Output the (x, y) coordinate of the center of the cell containing the given text.  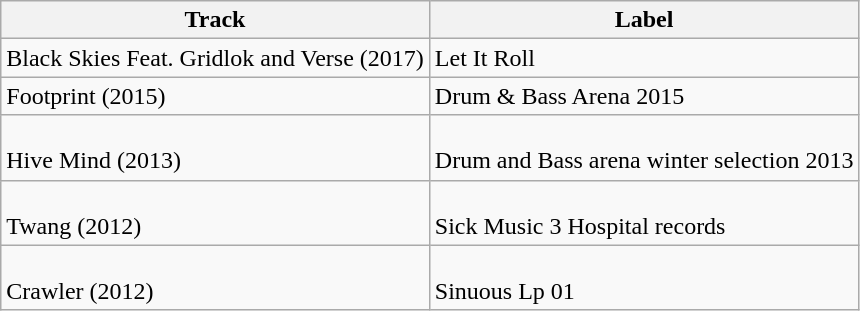
Sinuous Lp 01 (644, 278)
Label (644, 20)
Sick Music 3 Hospital records (644, 212)
Crawler (2012) (216, 278)
Drum & Bass Arena 2015 (644, 96)
Hive Mind (2013) (216, 148)
Drum and Bass arena winter selection 2013 (644, 148)
Track (216, 20)
Let It Roll (644, 58)
Black Skies Feat. Gridlok and Verse (2017) (216, 58)
Twang (2012) (216, 212)
Footprint (2015) (216, 96)
